Provide the [x, y] coordinate of the cell's center where the given text is located.  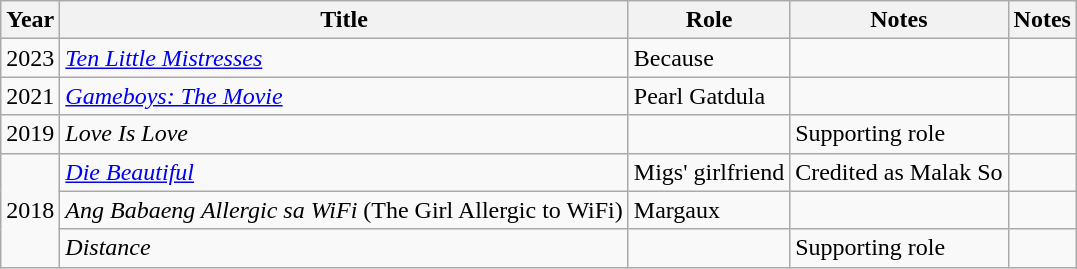
Because [708, 58]
Pearl Gatdula [708, 96]
Ang Babaeng Allergic sa WiFi (The Girl Allergic to WiFi) [344, 210]
2023 [30, 58]
Margaux [708, 210]
Year [30, 20]
Title [344, 20]
Die Beautiful [344, 172]
2018 [30, 210]
2021 [30, 96]
2019 [30, 134]
Migs' girlfriend [708, 172]
Gameboys: The Movie [344, 96]
Credited as Malak So [899, 172]
Ten Little Mistresses [344, 58]
Role [708, 20]
Distance [344, 248]
Love Is Love [344, 134]
